Search for the cell housing the specified text and yield its (X, Y) center coordinate. 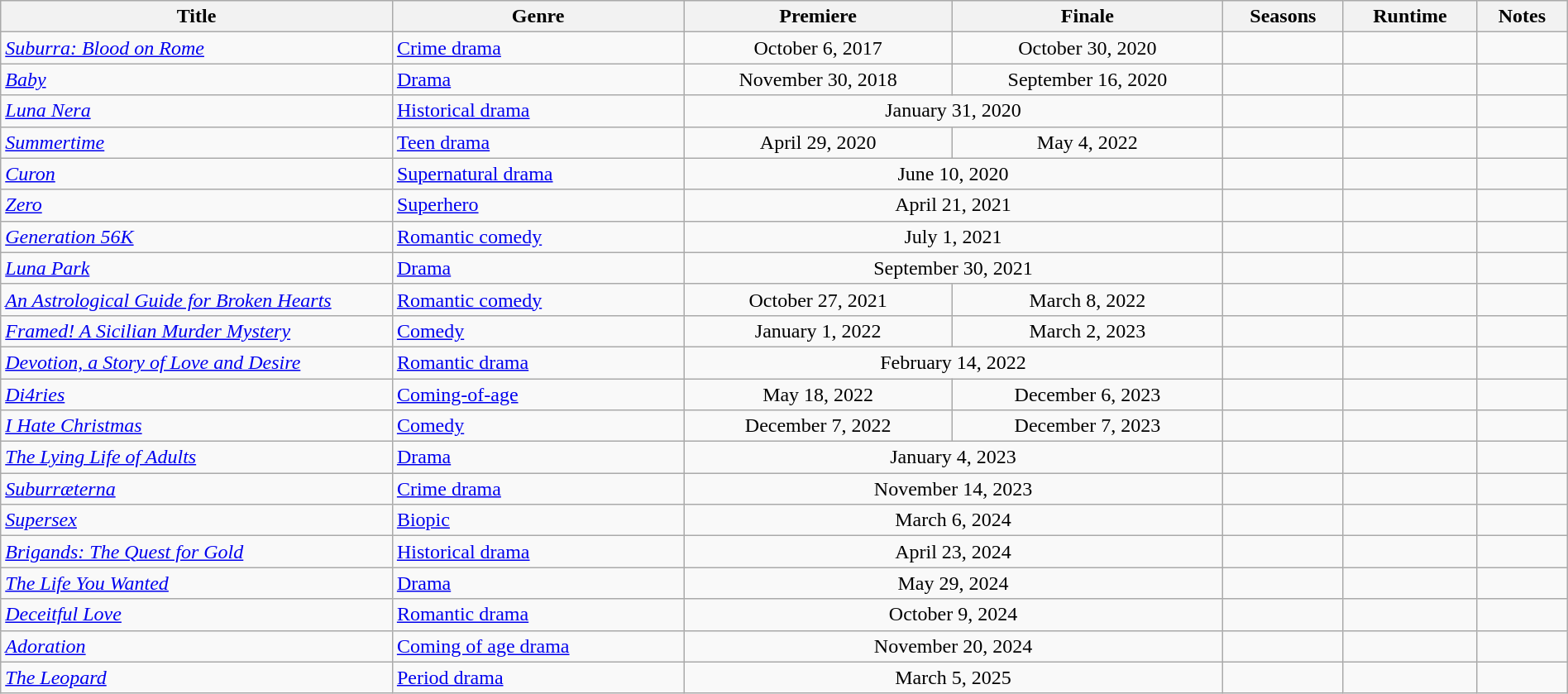
January 1, 2022 (819, 331)
May 4, 2022 (1087, 142)
Finale (1087, 17)
Teen drama (538, 142)
Luna Park (197, 268)
Supersex (197, 520)
Runtime (1409, 17)
Adoration (197, 646)
I Hate Christmas (197, 426)
Deceitful Love (197, 615)
November 20, 2024 (953, 646)
February 14, 2022 (953, 362)
March 8, 2022 (1087, 299)
Suburra: Blood on Rome (197, 48)
July 1, 2021 (953, 237)
April 23, 2024 (953, 552)
Seasons (1283, 17)
Biopic (538, 520)
Luna Nera (197, 111)
April 29, 2020 (819, 142)
November 30, 2018 (819, 79)
The Life You Wanted (197, 583)
Suburræterna (197, 489)
Curon (197, 174)
January 31, 2020 (953, 111)
Supernatural drama (538, 174)
March 5, 2025 (953, 677)
October 6, 2017 (819, 48)
Framed! A Sicilian Murder Mystery (197, 331)
Devotion, a Story of Love and Desire (197, 362)
October 9, 2024 (953, 615)
October 27, 2021 (819, 299)
Notes (1522, 17)
The Leopard (197, 677)
Period drama (538, 677)
Baby (197, 79)
The Lying Life of Adults (197, 457)
Summertime (197, 142)
March 6, 2024 (953, 520)
Coming-of-age (538, 395)
June 10, 2020 (953, 174)
March 2, 2023 (1087, 331)
September 16, 2020 (1087, 79)
Di4ries (197, 395)
Generation 56K (197, 237)
November 14, 2023 (953, 489)
October 30, 2020 (1087, 48)
May 29, 2024 (953, 583)
December 7, 2022 (819, 426)
Zero (197, 205)
An Astrological Guide for Broken Hearts (197, 299)
Title (197, 17)
Premiere (819, 17)
September 30, 2021 (953, 268)
May 18, 2022 (819, 395)
January 4, 2023 (953, 457)
Superhero (538, 205)
December 7, 2023 (1087, 426)
Brigands: The Quest for Gold (197, 552)
December 6, 2023 (1087, 395)
Coming of age drama (538, 646)
April 21, 2021 (953, 205)
Genre (538, 17)
